Find where the given text appears and provide that cell's center as (X, Y) coordinate. 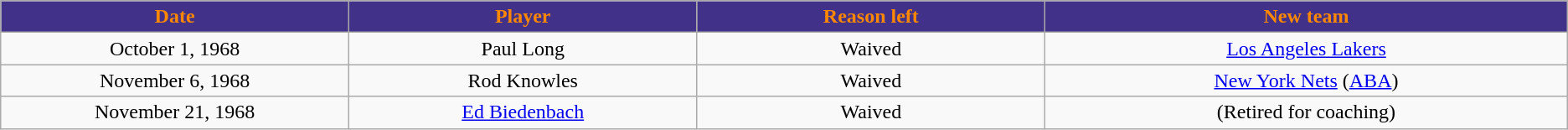
Player (523, 17)
November 21, 1968 (175, 112)
Rod Knowles (523, 81)
(Retired for coaching) (1307, 112)
New team (1307, 17)
Los Angeles Lakers (1307, 49)
New York Nets (ABA) (1307, 81)
November 6, 1968 (175, 81)
Reason left (871, 17)
Paul Long (523, 49)
Date (175, 17)
Ed Biedenbach (523, 112)
October 1, 1968 (175, 49)
